From the cell containing the given text, extract its center point as [X, Y] coordinate. 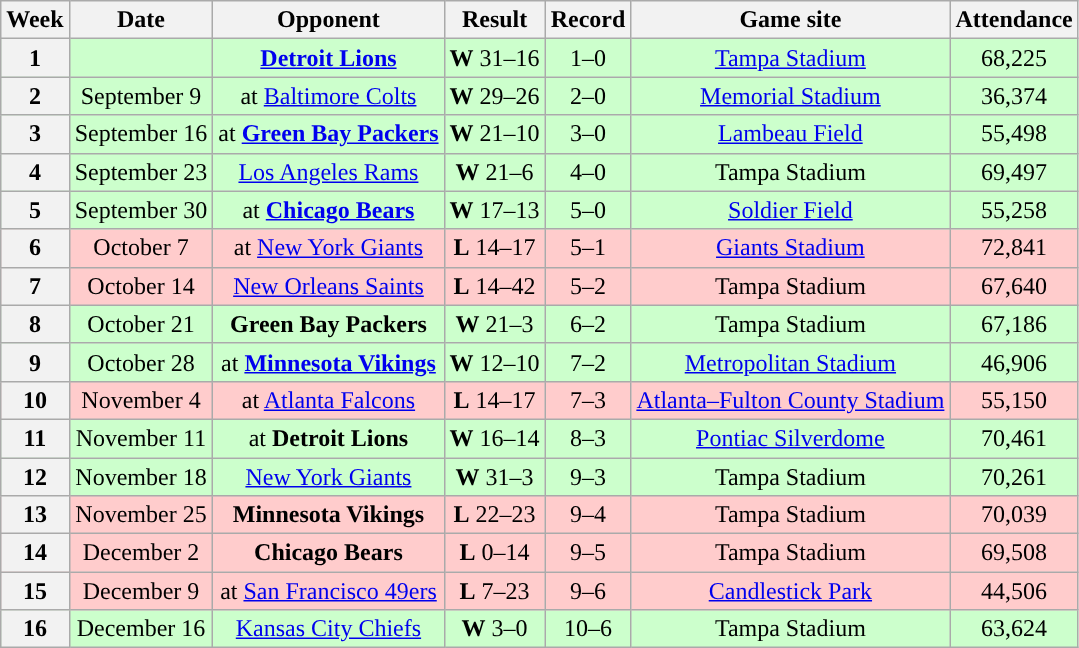
L 7–23 [494, 591]
L 0–14 [494, 553]
7 [35, 286]
December 9 [141, 591]
W 21–10 [494, 134]
5–1 [588, 248]
at San Francisco 49ers [328, 591]
New Orleans Saints [328, 286]
at Minnesota Vikings [328, 362]
Detroit Lions [328, 58]
8 [35, 324]
72,841 [1014, 248]
December 16 [141, 629]
Game site [790, 20]
Atlanta–Fulton County Stadium [790, 400]
W 21–6 [494, 172]
10 [35, 400]
Soldier Field [790, 210]
October 28 [141, 362]
at Atlanta Falcons [328, 400]
Result [494, 20]
November 18 [141, 477]
Green Bay Packers [328, 324]
13 [35, 515]
67,186 [1014, 324]
55,258 [1014, 210]
55,150 [1014, 400]
October 14 [141, 286]
16 [35, 629]
10–6 [588, 629]
8–3 [588, 438]
L 22–23 [494, 515]
2–0 [588, 96]
W 16–14 [494, 438]
November 25 [141, 515]
70,261 [1014, 477]
4–0 [588, 172]
15 [35, 591]
November 4 [141, 400]
W 31–3 [494, 477]
at Chicago Bears [328, 210]
September 9 [141, 96]
9–5 [588, 553]
12 [35, 477]
5 [35, 210]
W 29–26 [494, 96]
36,374 [1014, 96]
Attendance [1014, 20]
New York Giants [328, 477]
70,039 [1014, 515]
55,498 [1014, 134]
44,506 [1014, 591]
63,624 [1014, 629]
5–0 [588, 210]
W 17–13 [494, 210]
46,906 [1014, 362]
Candlestick Park [790, 591]
14 [35, 553]
W 21–3 [494, 324]
September 16 [141, 134]
W 12–10 [494, 362]
Giants Stadium [790, 248]
Date [141, 20]
Opponent [328, 20]
September 23 [141, 172]
68,225 [1014, 58]
October 21 [141, 324]
Los Angeles Rams [328, 172]
Minnesota Vikings [328, 515]
4 [35, 172]
7–3 [588, 400]
Metropolitan Stadium [790, 362]
69,497 [1014, 172]
9–6 [588, 591]
Chicago Bears [328, 553]
Week [35, 20]
69,508 [1014, 553]
Record [588, 20]
Pontiac Silverdome [790, 438]
W 31–16 [494, 58]
October 7 [141, 248]
6 [35, 248]
3 [35, 134]
December 2 [141, 553]
September 30 [141, 210]
9–4 [588, 515]
3–0 [588, 134]
5–2 [588, 286]
70,461 [1014, 438]
November 11 [141, 438]
1–0 [588, 58]
L 14–42 [494, 286]
at New York Giants [328, 248]
11 [35, 438]
7–2 [588, 362]
at Detroit Lions [328, 438]
1 [35, 58]
Memorial Stadium [790, 96]
9 [35, 362]
67,640 [1014, 286]
Kansas City Chiefs [328, 629]
W 3–0 [494, 629]
6–2 [588, 324]
2 [35, 96]
at Baltimore Colts [328, 96]
at Green Bay Packers [328, 134]
Lambeau Field [790, 134]
9–3 [588, 477]
